Capture the cell that displays the provided text and extract its [X, Y] central coordinate. 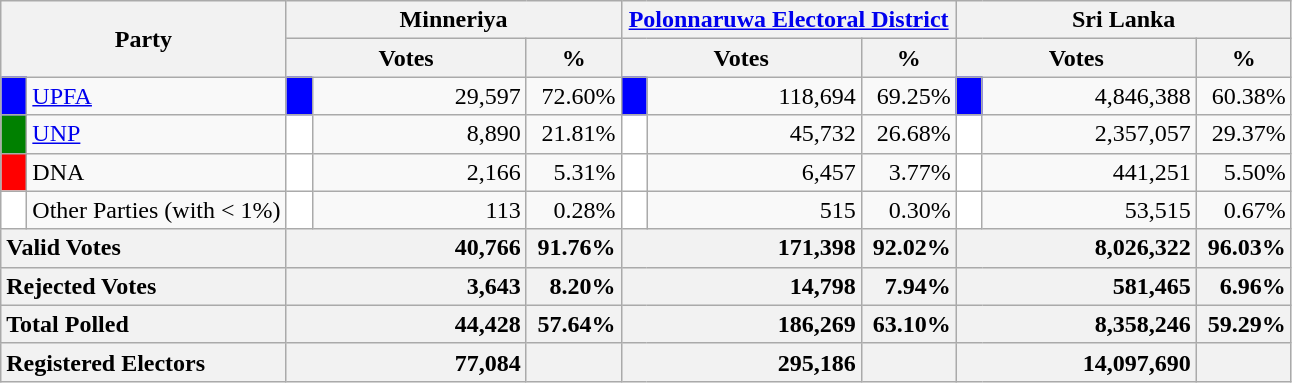
Polonnaruwa Electoral District [788, 20]
14,798 [741, 286]
72.60% [574, 96]
118,694 [754, 96]
7.94% [908, 286]
63.10% [908, 324]
40,766 [406, 248]
2,357,057 [1089, 134]
0.30% [908, 210]
8,026,322 [1076, 248]
45,732 [754, 134]
6,457 [754, 172]
UPFA [156, 96]
581,465 [1076, 286]
91.76% [574, 248]
8,358,246 [1076, 324]
186,269 [741, 324]
113 [419, 210]
515 [754, 210]
Party [144, 39]
171,398 [741, 248]
21.81% [574, 134]
3,643 [406, 286]
Rejected Votes [144, 286]
96.03% [1244, 248]
5.31% [574, 172]
77,084 [406, 362]
2,166 [419, 172]
29.37% [1244, 134]
59.29% [1244, 324]
Registered Electors [144, 362]
8,890 [419, 134]
Sri Lanka [1124, 20]
0.28% [574, 210]
Valid Votes [144, 248]
UNP [156, 134]
6.96% [1244, 286]
14,097,690 [1076, 362]
29,597 [419, 96]
441,251 [1089, 172]
60.38% [1244, 96]
295,186 [741, 362]
Minneriya [454, 20]
53,515 [1089, 210]
8.20% [574, 286]
Total Polled [144, 324]
0.67% [1244, 210]
3.77% [908, 172]
DNA [156, 172]
44,428 [406, 324]
69.25% [908, 96]
4,846,388 [1089, 96]
5.50% [1244, 172]
Other Parties (with < 1%) [156, 210]
92.02% [908, 248]
26.68% [908, 134]
57.64% [574, 324]
